Identify which cell holds the provided text, then report its [x, y] central coordinate. 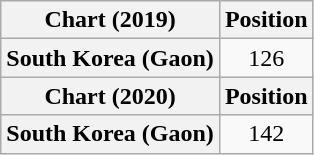
Chart (2019) [110, 20]
Chart (2020) [110, 96]
142 [266, 134]
126 [266, 58]
